Locate the cell with the specified text and output its (x, y) center coordinate. 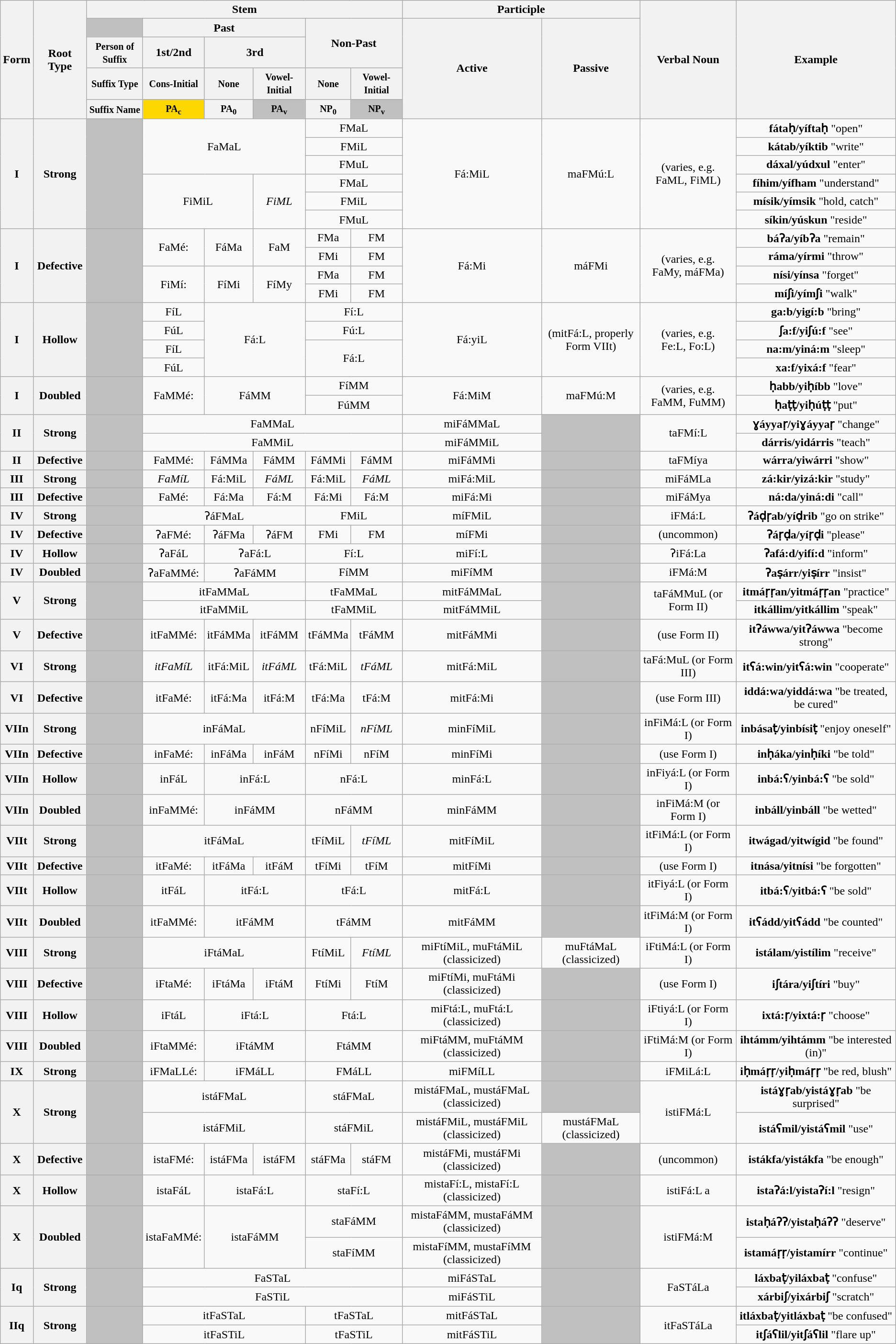
Non-Past (354, 43)
miFáMMiL (472, 442)
máFMi (591, 265)
itFá:MiL (229, 666)
iFtáL (173, 1015)
mitFáMMiL (472, 610)
FtíMiL (328, 952)
dárris/yidárris "teach" (816, 442)
itFaMíL (173, 666)
itFá:M (280, 698)
miFtá:L, muFtá:L (classicized) (472, 1015)
minFíMiL (472, 728)
miFáMya (688, 497)
istaʔá:l/yistaʔí:l "resign" (816, 1190)
itʔáwwa/yitʔáwwa "become strong" (816, 635)
FíMi (229, 284)
Form (17, 59)
Ftá:L (354, 1015)
miFí:L (472, 553)
ʔáṛḍa/yíṛḍi "please" (816, 535)
FáMMi (328, 460)
nFáMM (354, 810)
fátaḥ/yíftaḥ "open" (816, 128)
síkin/yúskun "reside" (816, 219)
itFáMMa (229, 635)
itmáṛṛan/yitmáṛṛan "practice" (816, 592)
taFáMMuL (or Form II) (688, 601)
mitFáMMi (472, 635)
iFtaMé: (173, 984)
Person of Suffix (115, 53)
miFMíLL (472, 1071)
xa:f/yixá:f "fear" (816, 367)
FaMaL (224, 146)
FaSTáLa (688, 1288)
inFáMa (229, 754)
mitFá:MiL (472, 666)
Example (816, 59)
PAv (280, 109)
itFaMMiL (224, 610)
iFtaMMé: (173, 1046)
inFaMMé: (173, 810)
istamáṛṛ/yistamírr "continue" (816, 1253)
FtíMi (328, 984)
istaḥáʔʔ/yistaḥáʔʔ "deserve" (816, 1221)
miFáSTaL (472, 1278)
Cons-Initial (173, 83)
kátab/yíktib "write" (816, 146)
tFá:Ma (328, 698)
staFí:L (354, 1190)
stáFMiL (354, 1128)
míʃi/yímʃi "walk" (816, 293)
itFaSTaL (224, 1316)
ʔáFM (280, 535)
tFáMMa (328, 635)
itbá:ʕ/yitbá:ʕ "be sold" (816, 890)
ráma/yírmi "throw" (816, 257)
miFtíMi, muFtáMi (classicized) (472, 984)
taFá:MuL (or Form III) (688, 666)
mitFá:Mi (472, 698)
inFáMM (255, 810)
tFaMMiL (354, 610)
nísi/yínsa "forget" (816, 275)
tFáML (376, 666)
istaFá:L (255, 1190)
miFáSTiL (472, 1297)
istaFaMMé: (173, 1237)
IIq (17, 1325)
Past (224, 28)
FaMMaL (272, 424)
(use Form II) (688, 635)
mistáFMi, mustáFMi (classicized) (472, 1159)
ʔaṣárr/yiṣírr "insist" (816, 572)
iFtáMaL (224, 952)
iFMaLLé: (173, 1071)
itwágad/yitwígid "be found" (816, 841)
itnása/yitnísi "be forgotten" (816, 866)
na:m/yiná:m "sleep" (816, 349)
staFáMM (354, 1221)
Participle (521, 10)
miFtáMM, muFtáMM (classicized) (472, 1046)
minFáMM (472, 810)
(use Form III) (688, 698)
minFíMi (472, 754)
ḥabb/yiḥíbb "love" (816, 386)
iFtiMá:L (or Form I) (688, 952)
istiFMá:L (688, 1112)
itFaSTiL (224, 1334)
inbáll/yinbáll "be wetted" (816, 810)
iFtiyá:L (or Form I) (688, 1015)
stáFMaL (354, 1097)
iFMiLá:L (688, 1071)
FtíML (376, 952)
(varies, e.g. FaML, FiML) (688, 174)
iFtáMM (255, 1046)
ga:b/yigí:b "bring" (816, 312)
itFáMa (229, 866)
istáʕmil/yistáʕmil "use" (816, 1128)
itláxbaṭ/yitláxbaṭ "be confused" (816, 1316)
Root Type (60, 59)
itFáML (280, 666)
istáFM (280, 1159)
FúMM (354, 405)
tFíMiL (328, 841)
ḥaṭṭ/yiḥúṭṭ "put" (816, 405)
FaMíL (173, 479)
itFáM (280, 866)
taFMíya (688, 460)
ʔáFMa (229, 535)
ɣáyyaṛ/yiɣáyyaṛ "change" (816, 424)
miFíMM (472, 572)
(mitFá:L, properlyForm VIIt) (591, 340)
tFá:M (376, 698)
itFiMá:L (or Form I) (688, 841)
maFMú:L (591, 174)
(varies, e.g. Fe:L, Fo:L) (688, 340)
ʔiFá:La (688, 553)
mistáFMiL, mustáFMiL (classicized) (472, 1128)
PA0 (229, 109)
FaSTaL (272, 1278)
istáFMiL (224, 1128)
iFtá:L (255, 1015)
FáMMa (229, 460)
mustáFMaL (classicized) (591, 1128)
iFtáM (280, 984)
iFMáLL (255, 1071)
miFáMMaL (472, 424)
istaFáMM (255, 1237)
mitFá:L (472, 890)
iddá:wa/yiddá:wa "be treated, be cured" (816, 698)
miFáMMi (472, 460)
dáxal/yúdxul "enter" (816, 165)
PAc (173, 109)
tFíM (376, 866)
Stem (244, 10)
mitFáMM (472, 922)
nFíML (376, 728)
nFá:L (354, 779)
ixtá:ṛ/yixtá:ṛ "choose" (816, 1015)
itFaMMaL (224, 592)
mistaFíMM, mustaFíMM (classicized) (472, 1253)
báʔa/yíbʔa "remain" (816, 238)
itkállim/yitkállim "speak" (816, 610)
mitFáMMaL (472, 592)
staFíMM (354, 1253)
FíMy (280, 284)
nFíM (376, 754)
tFá:L (354, 890)
FaM (280, 247)
iFMá:L (688, 515)
ʃa:f/yiʃú:f "see" (816, 331)
zá:kir/yizá:kir "study" (816, 479)
3rd (255, 53)
inbásaṭ/yinbísiṭ "enjoy oneself" (816, 728)
taFMí:L (688, 433)
istiFá:L a (688, 1190)
istáFMaL (224, 1097)
ʔaFMé: (173, 535)
itFá:Ma (229, 698)
tFaSTaL (354, 1316)
istáɣṛab/yistáɣṛab "be surprised" (816, 1097)
tFíML (376, 841)
1st/2nd (173, 53)
míFMiL (472, 515)
itFáMaL (224, 841)
fíhim/yífham "understand" (816, 183)
ʔaFá:L (255, 553)
itʃáʕlil/yitʃáʕlil "flare up" (816, 1334)
mitFíMi (472, 866)
xárbiʃ/yixárbiʃ "scratch" (816, 1297)
Fú:L (354, 331)
inFiMá:L (or Form I) (688, 728)
Fá:MiM (472, 395)
itFá:L (255, 890)
iFtiMá:M (or Form I) (688, 1046)
wárra/yiwárri "show" (816, 460)
mistaFáMM, mustaFáMM (classicized) (472, 1221)
ʔáḍṛab/yíḍrib "go on strike" (816, 515)
mistaFí:L, mistaFí:L (classicized) (472, 1190)
Passive (591, 69)
Fá:Ma (229, 497)
NPv (376, 109)
láxbaṭ/yiláxbaṭ "confuse" (816, 1278)
nFíMiL (328, 728)
inbá:ʕ/yinbá:ʕ "be sold" (816, 779)
itʕá:win/yitʕá:win "cooperate" (816, 666)
ʔaFaMMé: (173, 572)
(varies, e.g. FaMM, FuMM) (688, 395)
ʔaFáMM (255, 572)
FMáLL (354, 1071)
istiFMá:M (688, 1237)
iʃtára/yiʃtíri "buy" (816, 984)
minFá:L (472, 779)
iFtáMa (229, 984)
ná:da/yiná:di "call" (816, 497)
mísik/yímsik "hold, catch" (816, 201)
ʔafá:d/yifí:d "inform" (816, 553)
tFaMMaL (354, 592)
miFá:MiL (472, 479)
inFaMé: (173, 754)
inFáL (173, 779)
tFíMi (328, 866)
stáFM (376, 1159)
stáFMa (328, 1159)
mitFáSTiL (472, 1334)
iFMá:M (688, 572)
Suffix Name (115, 109)
itFáL (173, 890)
Iq (17, 1288)
IX (17, 1071)
istálam/yistílim "receive" (816, 952)
Suffix Type (115, 83)
itʕádd/yitʕádd "be counted" (816, 922)
inFáMaL (224, 728)
Active (472, 69)
Verbal Noun (688, 59)
FáMa (229, 247)
Fá:yiL (472, 340)
NP0 (328, 109)
mitFíMiL (472, 841)
ʔaFáL (173, 553)
miFtíMiL, muFtáMiL (classicized) (472, 952)
FtíM (376, 984)
ihtámm/yihtámm "be interested (in)" (816, 1046)
inFáM (280, 754)
inFá:L (255, 779)
iḥmáṛṛ/yiḥmáṛṛ "be red, blush" (816, 1071)
muFtáMaL (classicized) (591, 952)
FaSTiL (272, 1297)
maFMú:M (591, 395)
itFiyá:L (or Form I) (688, 890)
istaFáL (173, 1190)
(varies, e.g. FaMy, máFMa) (688, 265)
itFiMá:M (or Form I) (688, 922)
FtáMM (354, 1046)
FiML (280, 201)
istaFMé: (173, 1159)
miFáMLa (688, 479)
inḥáka/yinḥíki "be told" (816, 754)
itFaSTáLa (688, 1325)
miFá:Mi (472, 497)
mitFáSTaL (472, 1316)
nFíMi (328, 754)
FiMiL (198, 201)
mistáFMaL, mustáFMaL (classicized) (472, 1097)
tFá:MiL (328, 666)
tFaSTiL (354, 1334)
FaMMiL (272, 442)
inFiMá:M (or Form I) (688, 810)
istáFMa (229, 1159)
inFiyá:L (or Form I) (688, 779)
istákfa/yistákfa "be enough" (816, 1159)
ʔáFMaL (224, 515)
míFMi (472, 535)
FiMí: (173, 284)
